Scan for the cell matching the given text and deliver its [x, y] coordinate at center. 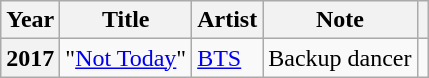
Backup dancer [340, 58]
Title [126, 20]
Artist [228, 20]
BTS [228, 58]
Year [30, 20]
"Not Today" [126, 58]
2017 [30, 58]
Note [340, 20]
